Return the [x, y] coordinate for the center point of the cell that contains the specified text.  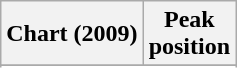
Peakposition [189, 34]
Chart (2009) [72, 34]
